Provide the [x, y] coordinate of the cell's center where the given text is located.  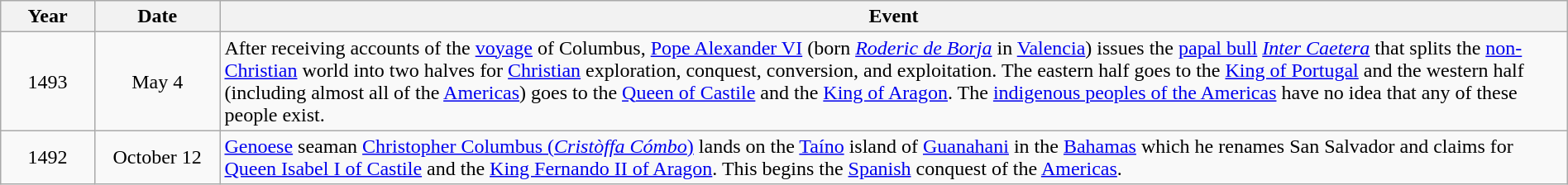
Year [48, 17]
October 12 [157, 157]
1492 [48, 157]
Date [157, 17]
1493 [48, 81]
May 4 [157, 81]
Event [893, 17]
